Output the [x, y] coordinate of the center of the cell containing the given text.  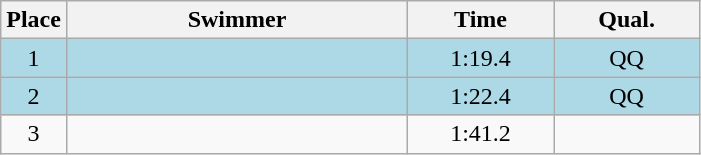
1 [34, 58]
2 [34, 96]
3 [34, 134]
Time [481, 20]
1:41.2 [481, 134]
Swimmer [236, 20]
Place [34, 20]
Qual. [627, 20]
1:22.4 [481, 96]
1:19.4 [481, 58]
